Find where the given text appears and provide that cell's center as [X, Y] coordinate. 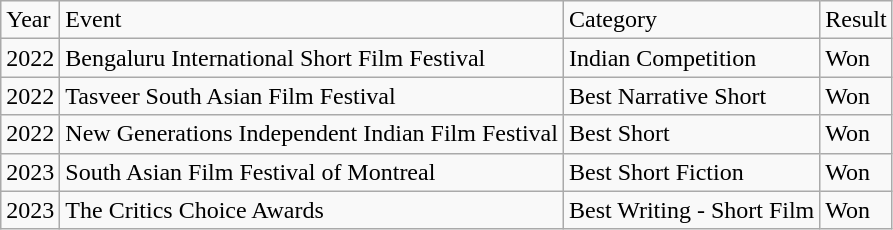
South Asian Film Festival of Montreal [312, 172]
Best Writing - Short Film [691, 210]
Indian Competition [691, 58]
New Generations Independent Indian Film Festival [312, 134]
Best Narrative Short [691, 96]
Tasveer South Asian Film Festival [312, 96]
Category [691, 20]
The Critics Choice Awards [312, 210]
Best Short Fiction [691, 172]
Result [856, 20]
Bengaluru International Short Film Festival [312, 58]
Best Short [691, 134]
Event [312, 20]
Year [30, 20]
